Identify which cell holds the provided text, then report its [x, y] central coordinate. 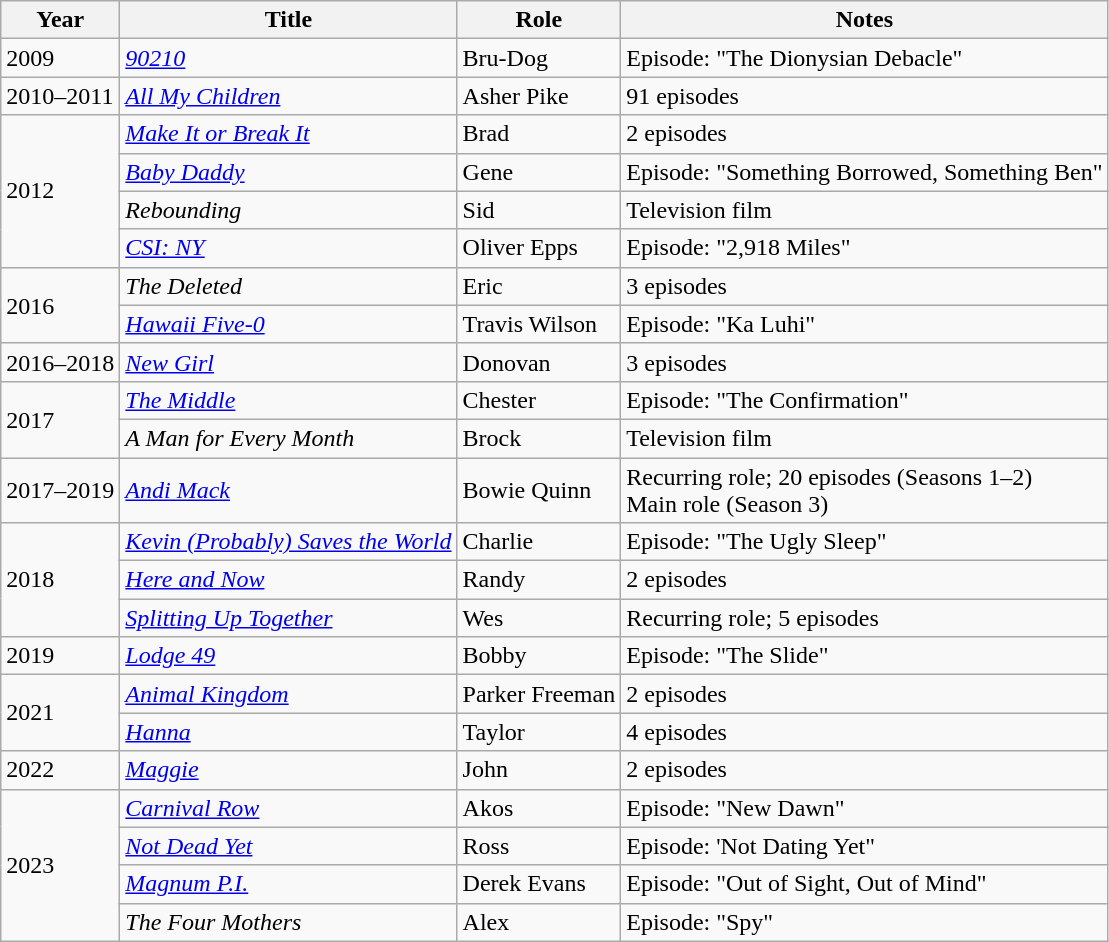
Bobby [539, 656]
John [539, 770]
Maggie [288, 770]
Derek Evans [539, 884]
Charlie [539, 542]
2019 [60, 656]
Wes [539, 618]
Title [288, 20]
The Deleted [288, 286]
Donovan [539, 362]
Episode: "The Confirmation" [864, 400]
Episode: "The Slide" [864, 656]
Episode: "The Ugly Sleep" [864, 542]
Animal Kingdom [288, 694]
Recurring role; 5 episodes [864, 618]
Brad [539, 134]
Alex [539, 922]
Notes [864, 20]
Bru-Dog [539, 58]
Bowie Quinn [539, 490]
Recurring role; 20 episodes (Seasons 1–2)Main role (Season 3) [864, 490]
Taylor [539, 732]
Lodge 49 [288, 656]
Episode: "The Dionysian Debacle" [864, 58]
Hawaii Five-0 [288, 324]
Year [60, 20]
Asher Pike [539, 96]
Travis Wilson [539, 324]
Akos [539, 808]
Episode: "Out of Sight, Out of Mind" [864, 884]
CSI: NY [288, 248]
Chester [539, 400]
Splitting Up Together [288, 618]
2023 [60, 865]
2017–2019 [60, 490]
Not Dead Yet [288, 846]
Episode: "Something Borrowed, Something Ben" [864, 172]
2009 [60, 58]
Magnum P.I. [288, 884]
Sid [539, 210]
Episode: 'Not Dating Yet" [864, 846]
2021 [60, 713]
Parker Freeman [539, 694]
Gene [539, 172]
2022 [60, 770]
Oliver Epps [539, 248]
Hanna [288, 732]
Episode: "Spy" [864, 922]
Episode: "New Dawn" [864, 808]
2010–2011 [60, 96]
2018 [60, 580]
90210 [288, 58]
Baby Daddy [288, 172]
Ross [539, 846]
Rebounding [288, 210]
2016–2018 [60, 362]
Role [539, 20]
A Man for Every Month [288, 438]
91 episodes [864, 96]
All My Children [288, 96]
Carnival Row [288, 808]
Make It or Break It [288, 134]
New Girl [288, 362]
2017 [60, 419]
2012 [60, 191]
Here and Now [288, 580]
2016 [60, 305]
Brock [539, 438]
The Four Mothers [288, 922]
4 episodes [864, 732]
Andi Mack [288, 490]
The Middle [288, 400]
Kevin (Probably) Saves the World [288, 542]
Episode: "Ka Luhi" [864, 324]
Eric [539, 286]
Episode: "2,918 Miles" [864, 248]
Randy [539, 580]
